Identify which cell holds the provided text, then report its [X, Y] central coordinate. 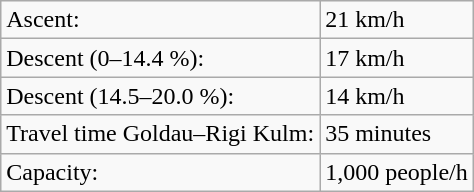
21 km/h [397, 20]
Capacity: [160, 172]
Descent (0–14.4 %): [160, 58]
14 km/h [397, 96]
Descent (14.5–20.0 %): [160, 96]
Ascent: [160, 20]
1,000 people/h [397, 172]
17 km/h [397, 58]
35 minutes [397, 134]
Travel time Goldau–Rigi Kulm: [160, 134]
